Detect which cell encompasses the target text, then output its (x, y) center coordinate. 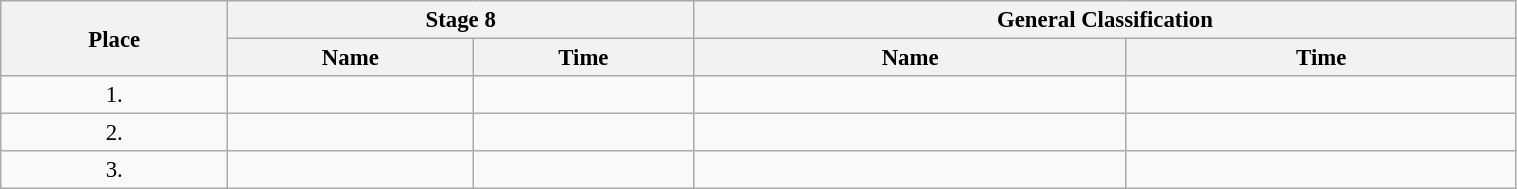
2. (114, 133)
Stage 8 (461, 20)
1. (114, 95)
General Classification (1105, 20)
Place (114, 38)
3. (114, 170)
